Find where the given text appears and provide that cell's center as (X, Y) coordinate. 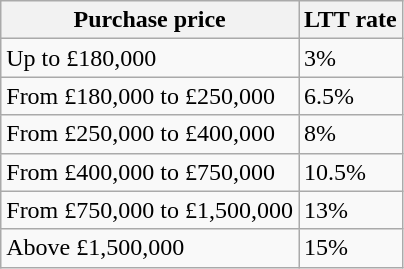
LTT rate (350, 20)
From £400,000 to £750,000 (150, 172)
10.5% (350, 172)
Purchase price (150, 20)
6.5% (350, 96)
From £250,000 to £400,000 (150, 134)
8% (350, 134)
13% (350, 210)
From £750,000 to £1,500,000 (150, 210)
Up to £180,000 (150, 58)
3% (350, 58)
15% (350, 248)
Above £1,500,000 (150, 248)
From £180,000 to £250,000 (150, 96)
